For the text-containing cell, return its midpoint in [x, y] coordinate format. 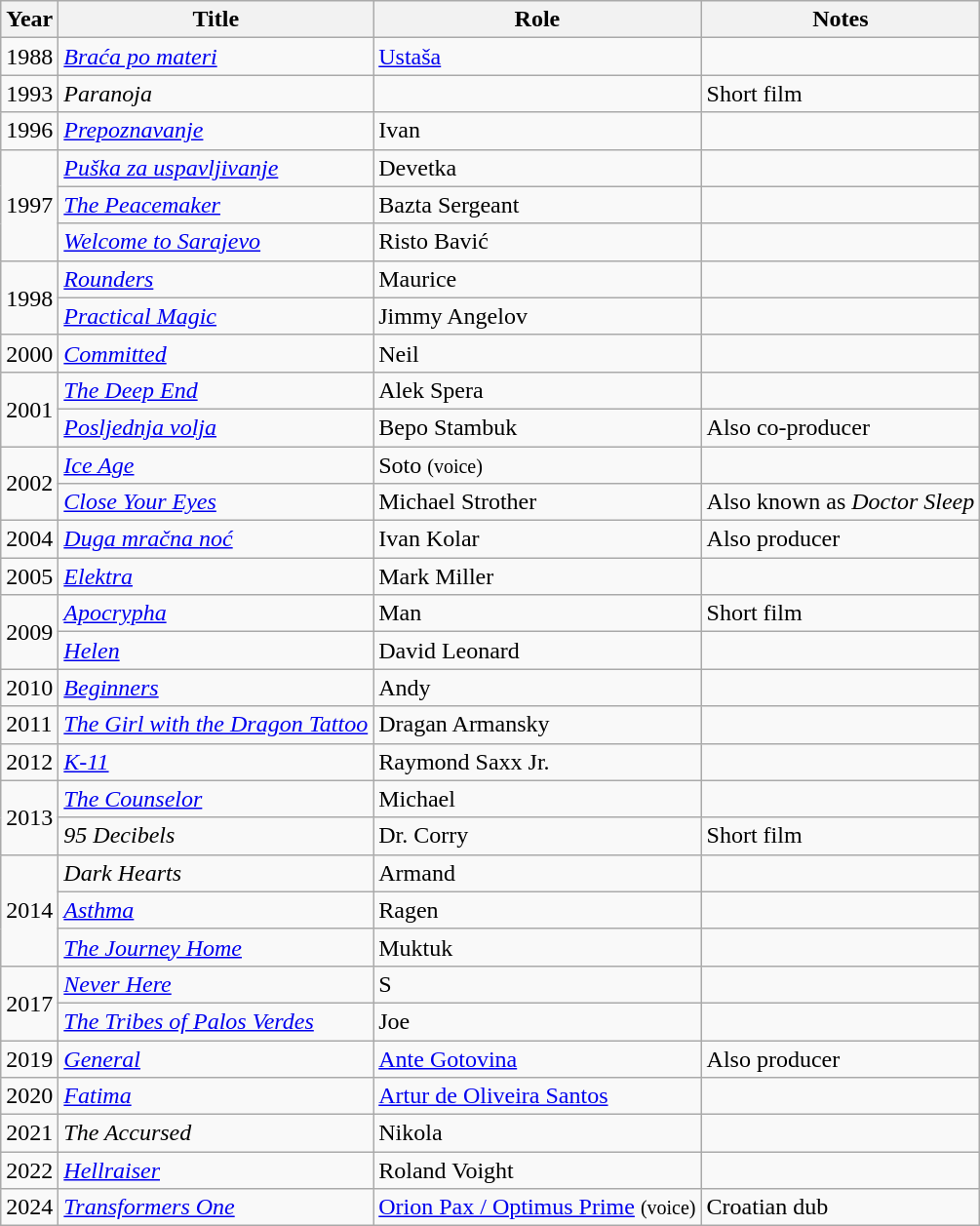
Ante Gotovina [537, 1058]
Croatian dub [841, 1207]
Also known as Doctor Sleep [841, 502]
Fatima [216, 1096]
1988 [29, 57]
Rounders [216, 279]
The Tribes of Palos Verdes [216, 1021]
Bepo Stambuk [537, 427]
Braća po materi [216, 57]
Michael [537, 799]
Paranoja [216, 94]
Duga mračna noć [216, 539]
Alek Spera [537, 390]
Dragan Armansky [537, 725]
Michael Strother [537, 502]
The Accursed [216, 1133]
Andy [537, 688]
2002 [29, 484]
1996 [29, 131]
Hellraiser [216, 1170]
The Counselor [216, 799]
Muktuk [537, 947]
1997 [29, 205]
2011 [29, 725]
Elektra [216, 576]
Devetka [537, 168]
Apocrypha [216, 613]
Man [537, 613]
2013 [29, 817]
Role [537, 20]
Puška za uspavljivanje [216, 168]
Committed [216, 353]
2014 [29, 910]
Asthma [216, 910]
Artur de Oliveira Santos [537, 1096]
Raymond Saxx Jr. [537, 762]
The Journey Home [216, 947]
Practical Magic [216, 316]
1998 [29, 297]
K-11 [216, 762]
Soto (voice) [537, 465]
Dr. Corry [537, 836]
Dark Hearts [216, 873]
Ivan [537, 131]
S [537, 984]
Ice Age [216, 465]
The Deep End [216, 390]
Title [216, 20]
2000 [29, 353]
Roland Voight [537, 1170]
Also co-producer [841, 427]
Maurice [537, 279]
Helen [216, 651]
1993 [29, 94]
Never Here [216, 984]
2009 [29, 632]
Prepoznavanje [216, 131]
2004 [29, 539]
2020 [29, 1096]
Mark Miller [537, 576]
95 Decibels [216, 836]
Jimmy Angelov [537, 316]
Nikola [537, 1133]
Year [29, 20]
Posljednja volja [216, 427]
Close Your Eyes [216, 502]
2019 [29, 1058]
The Girl with the Dragon Tattoo [216, 725]
Risto Bavić [537, 242]
Ivan Kolar [537, 539]
Bazta Sergeant [537, 205]
Ragen [537, 910]
Welcome to Sarajevo [216, 242]
General [216, 1058]
Transformers One [216, 1207]
Beginners [216, 688]
2010 [29, 688]
Ustaša [537, 57]
The Peacemaker [216, 205]
2005 [29, 576]
2001 [29, 409]
2024 [29, 1207]
2012 [29, 762]
Orion Pax / Optimus Prime (voice) [537, 1207]
Notes [841, 20]
Armand [537, 873]
Joe [537, 1021]
2022 [29, 1170]
David Leonard [537, 651]
Neil [537, 353]
2017 [29, 1003]
2021 [29, 1133]
